Provide the [X, Y] coordinate of the cell's center where the given text is located.  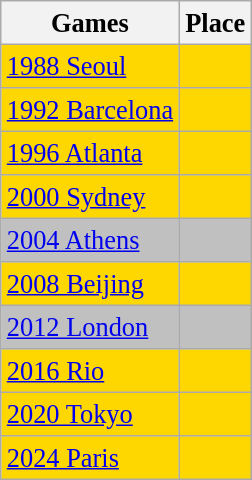
1992 Barcelona [90, 109]
2000 Sydney [90, 197]
1988 Seoul [90, 66]
Place [215, 22]
2012 London [90, 327]
Games [90, 22]
2016 Rio [90, 371]
2024 Paris [90, 458]
2008 Beijing [90, 284]
2004 Athens [90, 240]
1996 Atlanta [90, 153]
2020 Tokyo [90, 414]
